Locate the cell with the specified text and output its [x, y] center coordinate. 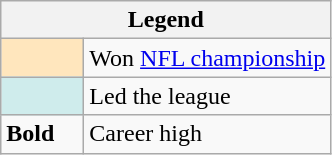
Led the league [208, 96]
Legend [166, 20]
Career high [208, 134]
Bold [42, 134]
Won NFL championship [208, 58]
